Identify which cell holds the provided text, then report its [X, Y] central coordinate. 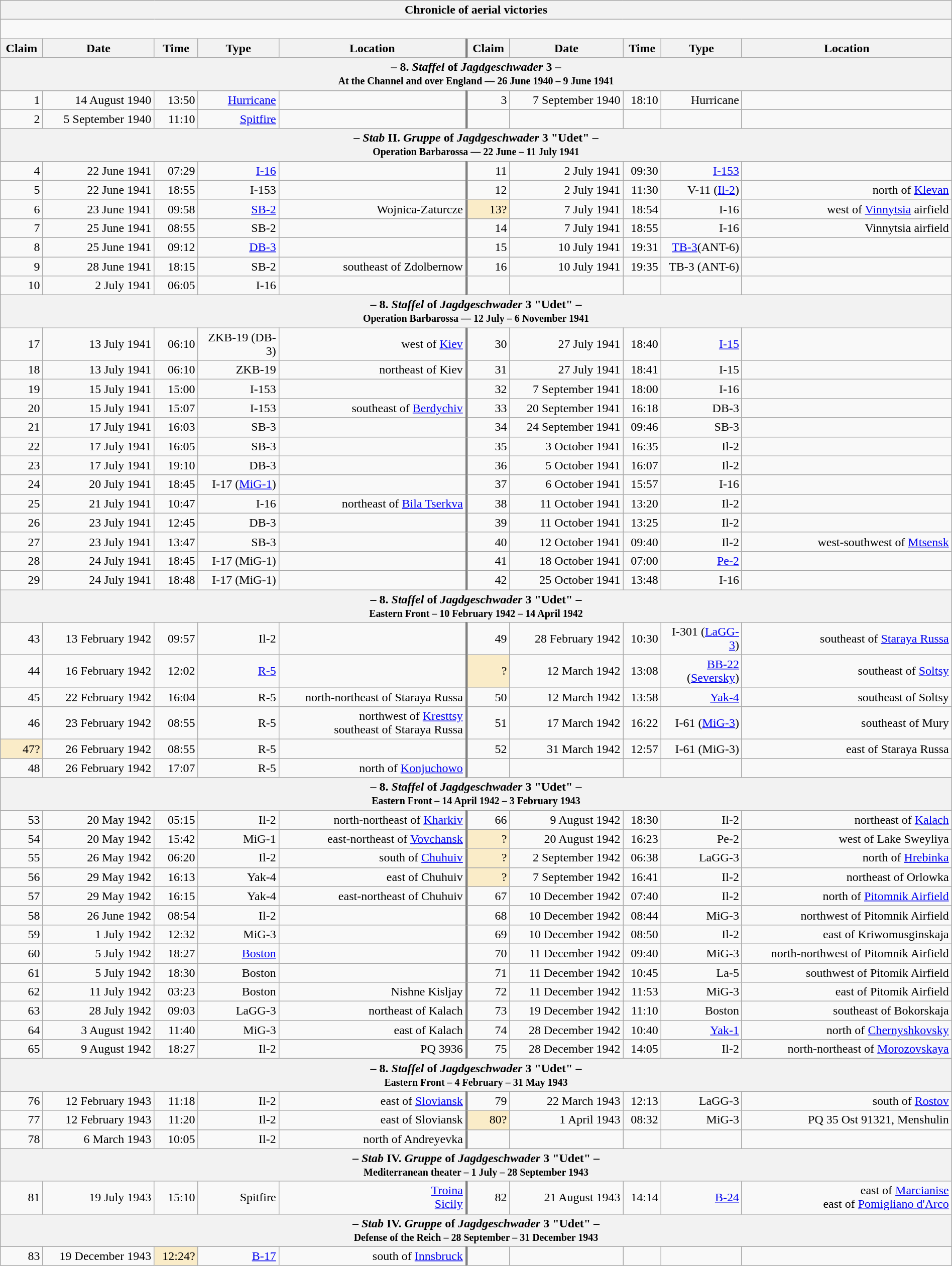
26 [22, 523]
northwest of Pitomnik Airfield [847, 915]
09:58 [176, 209]
77 [22, 1120]
79 [488, 1101]
4 [22, 171]
49 [488, 639]
09:57 [176, 639]
32 [488, 389]
11:18 [176, 1101]
30 [488, 344]
64 [22, 1030]
52 [488, 749]
V-11 (Il-2) [701, 190]
north-northwest of Pitomnik Airfield [847, 953]
07:00 [642, 561]
10:05 [176, 1139]
05:15 [176, 820]
19 December 1942 [566, 1011]
15:10 [176, 1198]
B-24 [701, 1198]
08:44 [642, 915]
68 [488, 915]
27 [22, 542]
13? [488, 209]
southeast of Mury [847, 723]
14:05 [642, 1049]
59 [22, 934]
26 June 1942 [98, 915]
13:08 [642, 672]
78 [22, 1139]
southwest of Pitomik Airfield [847, 972]
19:10 [176, 465]
16:35 [642, 446]
northeast of Orlowka [847, 877]
north-northeast of Morozovskaya [847, 1049]
36 [488, 465]
B-17 [238, 1256]
73 [488, 1011]
1 July 1942 [98, 934]
6 October 1941 [566, 484]
25 [22, 503]
67 [488, 896]
11:53 [642, 992]
north-northeast of Staraya Russa [373, 697]
southeast of Zdolbernow [373, 267]
7 [22, 228]
10:30 [642, 639]
21 [22, 427]
40 [488, 542]
north of Hrebinka [847, 858]
19 December 1943 [98, 1256]
10 [22, 286]
Chronicle of aerial victories [476, 10]
11:20 [176, 1120]
12 [488, 190]
72 [488, 992]
62 [22, 992]
north of Pitomnik Airfield [847, 896]
51 [488, 723]
1 [22, 100]
46 [22, 723]
north-northeast of Kharkiv [373, 820]
12:24? [176, 1256]
82 [488, 1198]
8 [22, 247]
18 [22, 370]
50 [488, 697]
55 [22, 858]
14:14 [642, 1198]
north of Klevan [847, 190]
Vinnytsia airfield [847, 228]
13:58 [642, 697]
6 March 1943 [98, 1139]
56 [22, 877]
5 September 1940 [98, 119]
58 [22, 915]
2 September 1942 [566, 858]
14 August 1940 [98, 100]
57 [22, 896]
PQ 3936 [373, 1049]
22 [22, 446]
TroinaSicily [373, 1198]
22 March 1943 [566, 1101]
09:30 [642, 171]
80? [488, 1120]
19:31 [642, 247]
south of Innsbruck [373, 1256]
28 June 1941 [98, 267]
16:03 [176, 427]
06:20 [176, 858]
21 July 1941 [98, 503]
northwest of Kresttsy southeast of Staraya Russa [373, 723]
24 September 1941 [566, 427]
13:48 [642, 580]
north of Chernyshkovsky [847, 1030]
MiG-1 [238, 839]
18:41 [642, 370]
43 [22, 639]
18:54 [642, 209]
28 July 1942 [98, 1011]
3 [488, 100]
06:05 [176, 286]
11 [488, 171]
10:40 [642, 1030]
northeast of Kiev [373, 370]
21 August 1943 [566, 1198]
08:32 [642, 1120]
53 [22, 820]
Wojnica-Zaturcze [373, 209]
18:10 [642, 100]
16:18 [642, 408]
east of Chuhuiv [373, 877]
12:45 [176, 523]
12:02 [176, 672]
19 [22, 389]
12:13 [642, 1101]
– Stab II. Gruppe of Jagdgeschwader 3 "Udet" –Operation Barbarossa — 22 June – 11 July 1941 [476, 145]
15 [488, 247]
2 [22, 119]
7 September 1941 [566, 389]
65 [22, 1049]
60 [22, 953]
66 [488, 820]
12:57 [642, 749]
17 March 1942 [566, 723]
06:38 [642, 858]
13:50 [176, 100]
east of Marcianise east of Pomigliano d'Arco [847, 1198]
09:46 [642, 427]
– 8. Staffel of Jagdgeschwader 3 "Udet" –Eastern Front – 10 February 1942 – 14 April 1942 [476, 605]
26 May 1942 [98, 858]
ZKB-19 (DB-3) [238, 344]
38 [488, 503]
– 8. Staffel of Jagdgeschwader 3 –At the Channel and over England — 26 June 1940 – 9 June 1941 [476, 74]
Yak-1 [701, 1030]
45 [22, 697]
24 [22, 484]
17 [22, 344]
54 [22, 839]
5 [22, 190]
34 [488, 427]
70 [488, 953]
north of Andreyevka [373, 1139]
19 July 1943 [98, 1198]
20 September 1941 [566, 408]
15:00 [176, 389]
3 October 1941 [566, 446]
83 [22, 1256]
16 [488, 267]
west of Kiev [373, 344]
east of Staraya Russa [847, 749]
10:45 [642, 972]
28 [22, 561]
3 August 1942 [98, 1030]
northeast of Bila Tserkva [373, 503]
west of Lake Sweyliya [847, 839]
– 8. Staffel of Jagdgeschwader 3 "Udet" –Eastern Front – 4 February – 31 May 1943 [476, 1075]
7 September 1942 [566, 877]
west of Vinnytsia airfield [847, 209]
southeast of Berdychiv [373, 408]
southeast of Bokorskaja [847, 1011]
16 February 1942 [98, 672]
69 [488, 934]
31 [488, 370]
29 [22, 580]
7 September 1940 [566, 100]
9 [22, 267]
10:47 [176, 503]
east-northeast of Chuhuiv [373, 896]
PQ 35 Ost 91321, Menshulin [847, 1120]
18:40 [642, 344]
07:40 [642, 896]
19:35 [642, 267]
71 [488, 972]
13:47 [176, 542]
09:03 [176, 1011]
11:30 [642, 190]
Nishne Kisljay [373, 992]
44 [22, 672]
17:07 [176, 768]
23 [22, 465]
east of Kalach [373, 1030]
63 [22, 1011]
west-southwest of Mtsensk [847, 542]
03:23 [176, 992]
37 [488, 484]
– 8. Staffel of Jagdgeschwader 3 "Udet" –Operation Barbarossa — 12 July – 6 November 1941 [476, 311]
18:48 [176, 580]
47? [22, 749]
61 [22, 972]
08:54 [176, 915]
16:07 [642, 465]
13 February 1942 [98, 639]
– Stab IV. Gruppe of Jagdgeschwader 3 "Udet" –Mediterranean theater – 1 July – 28 September 1943 [476, 1165]
20 July 1941 [98, 484]
east of Pitomik Airfield [847, 992]
75 [488, 1049]
ZKB-19 [238, 370]
08:50 [642, 934]
81 [22, 1198]
11 July 1942 [98, 992]
76 [22, 1101]
12:32 [176, 934]
TB-3 (ANT-6) [701, 267]
33 [488, 408]
16:23 [642, 839]
south of Rostov [847, 1101]
31 March 1942 [566, 749]
east of Kriwomusginskaja [847, 934]
16:05 [176, 446]
74 [488, 1030]
16:41 [642, 877]
23 February 1942 [98, 723]
09:12 [176, 247]
15:57 [642, 484]
– 8. Staffel of Jagdgeschwader 3 "Udet" –Eastern Front – 14 April 1942 – 3 February 1943 [476, 794]
39 [488, 523]
42 [488, 580]
15:42 [176, 839]
23 June 1941 [98, 209]
28 February 1942 [566, 639]
I-301 (LaGG-3) [701, 639]
11:40 [176, 1030]
15:07 [176, 408]
16:15 [176, 896]
east-northeast of Vovchansk [373, 839]
north of Konjuchowo [373, 768]
La-5 [701, 972]
13:25 [642, 523]
BB-22 (Seversky) [701, 672]
41 [488, 561]
07:29 [176, 171]
14 [488, 228]
6 [22, 209]
16:04 [176, 697]
18:15 [176, 267]
18 October 1941 [566, 561]
TB-3(ANT-6) [701, 247]
48 [22, 768]
1 April 1943 [566, 1120]
– Stab IV. Gruppe of Jagdgeschwader 3 "Udet" –Defense of the Reich – 28 September – 31 December 1943 [476, 1230]
5 October 1941 [566, 465]
16:13 [176, 877]
20 [22, 408]
20 August 1942 [566, 839]
12 October 1941 [566, 542]
25 October 1941 [566, 580]
18:00 [642, 389]
22 February 1942 [98, 697]
35 [488, 446]
13:20 [642, 503]
south of Chuhuiv [373, 858]
southeast of Staraya Russa [847, 639]
16:22 [642, 723]
